Locate the cell with the specified text and output its [X, Y] center coordinate. 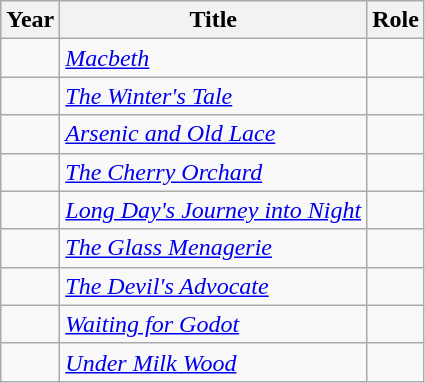
Year [30, 20]
Role [396, 20]
Macbeth [214, 58]
The Devil's Advocate [214, 286]
Arsenic and Old Lace [214, 134]
The Glass Menagerie [214, 248]
Long Day's Journey into Night [214, 210]
The Winter's Tale [214, 96]
Waiting for Godot [214, 324]
The Cherry Orchard [214, 172]
Title [214, 20]
Under Milk Wood [214, 362]
